Find where the given text appears and provide that cell's center as (x, y) coordinate. 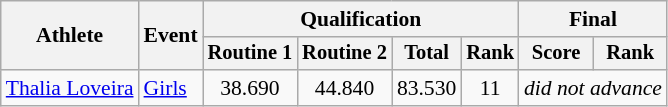
38.690 (250, 88)
Girls (171, 88)
Thalia Loveira (70, 88)
Final (593, 19)
Score (556, 54)
83.530 (426, 88)
Routine 2 (344, 54)
Routine 1 (250, 54)
Total (426, 54)
Qualification (361, 19)
44.840 (344, 88)
Event (171, 36)
11 (490, 88)
Athlete (70, 36)
did not advance (593, 88)
